Locate the cell with the specified text and output its [x, y] center coordinate. 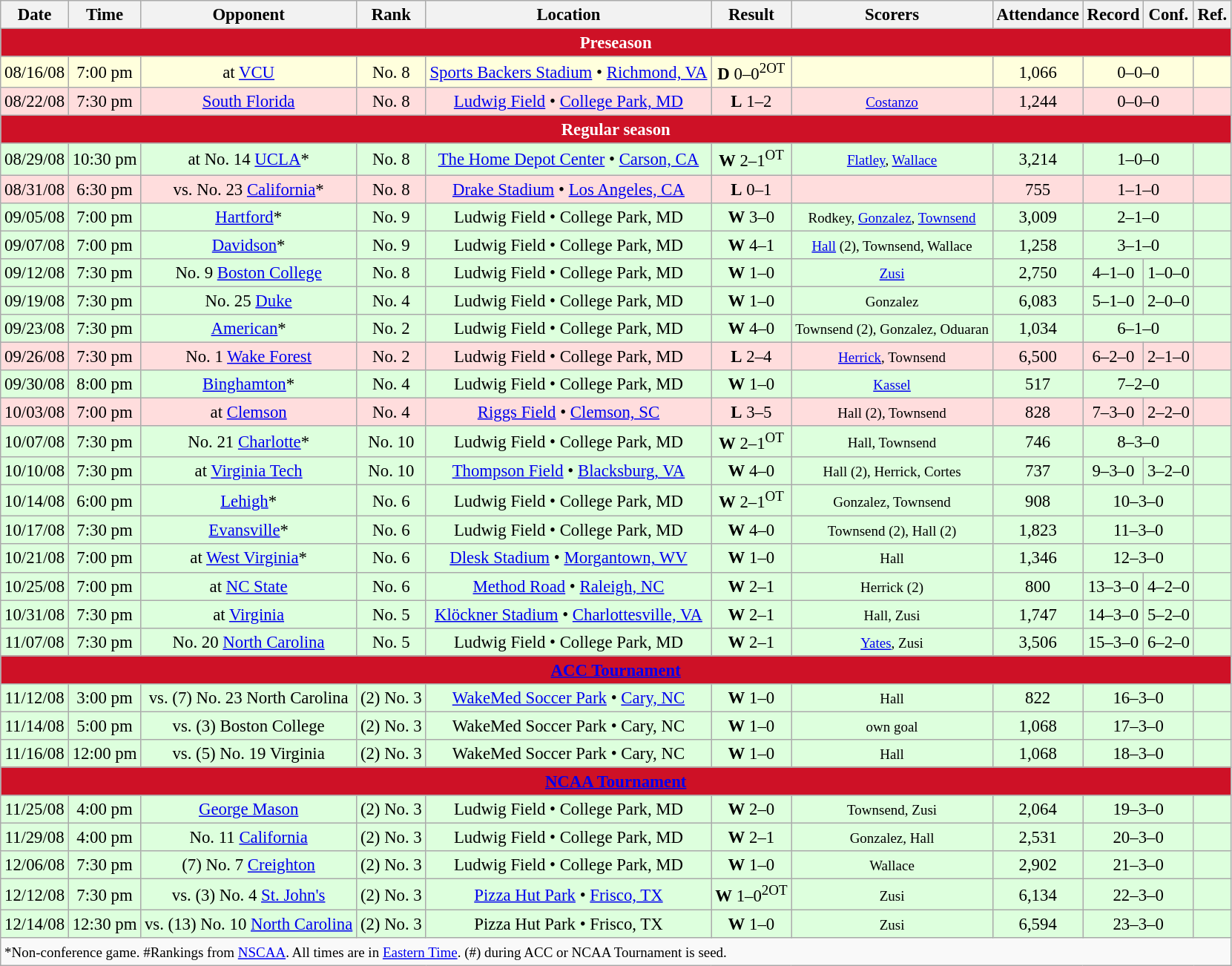
W 4–1 [751, 245]
Location [568, 15]
3–1–0 [1138, 245]
L 3–5 [751, 412]
vs. (7) No. 23 North Carolina [249, 698]
No. 1 Wake Forest [249, 356]
1,034 [1038, 329]
1,066 [1038, 72]
Record [1113, 15]
Rank [392, 15]
Costanzo [892, 102]
W 1–02OT [751, 895]
15–3–0 [1113, 642]
11/14/08 [35, 726]
08/31/08 [35, 189]
09/23/08 [35, 329]
17–3–0 [1138, 726]
at VCU [249, 72]
L 1–2 [751, 102]
09/30/08 [35, 384]
Hartford* [249, 217]
The Home Depot Center • Carson, CA [568, 160]
10/07/08 [35, 441]
4–1–0 [1113, 272]
822 [1038, 698]
Klöckner Stadium • Charlottesville, VA [568, 614]
3:00 pm [104, 698]
L 2–4 [751, 356]
10/17/08 [35, 530]
6–1–0 [1138, 329]
Hall (2), Herrick, Cortes [892, 471]
11/25/08 [35, 809]
11/29/08 [35, 838]
Gonzalez, Townsend [892, 501]
Townsend (2), Gonzalez, Oduaran [892, 329]
Dlesk Stadium • Morgantown, WV [568, 559]
at No. 14 UCLA* [249, 160]
ACC Tournament [616, 670]
Scorers [892, 15]
13–3–0 [1113, 586]
12/06/08 [35, 865]
737 [1038, 471]
10/14/08 [35, 501]
No. 21 Charlotte* [249, 441]
Result [751, 15]
Binghamton* [249, 384]
South Florida [249, 102]
20–3–0 [1138, 838]
19–3–0 [1138, 809]
09/19/08 [35, 300]
09/05/08 [35, 217]
L 0–1 [751, 189]
at Virginia [249, 614]
10/21/08 [35, 559]
08/16/08 [35, 72]
08/22/08 [35, 102]
11/07/08 [35, 642]
at NC State [249, 586]
1,823 [1038, 530]
5–2–0 [1169, 614]
Kassel [892, 384]
10/10/08 [35, 471]
10/25/08 [35, 586]
3,506 [1038, 642]
Riggs Field • Clemson, SC [568, 412]
7–2–0 [1138, 384]
W 2–0 [751, 809]
Wallace [892, 865]
746 [1038, 441]
6,594 [1038, 924]
12/14/08 [35, 924]
10–3–0 [1138, 501]
11/16/08 [35, 754]
12:00 pm [104, 754]
6,083 [1038, 300]
09/07/08 [35, 245]
Herrick (2) [892, 586]
2,064 [1038, 809]
828 [1038, 412]
800 [1038, 586]
Yates, Zusi [892, 642]
vs. (13) No. 10 North Carolina [249, 924]
6,500 [1038, 356]
14–3–0 [1113, 614]
11/12/08 [35, 698]
1,258 [1038, 245]
Regular season [616, 130]
Rodkey, Gonzalez, Townsend [892, 217]
2–2–0 [1169, 412]
1,346 [1038, 559]
Sports Backers Stadium • Richmond, VA [568, 72]
Evansville* [249, 530]
09/12/08 [35, 272]
vs. (5) No. 19 Virginia [249, 754]
Drake Stadium • Los Angeles, CA [568, 189]
5:00 pm [104, 726]
Opponent [249, 15]
Method Road • Raleigh, NC [568, 586]
Hall (2), Townsend [892, 412]
21–3–0 [1138, 865]
4–2–0 [1169, 586]
W 3–0 [751, 217]
1–1–0 [1138, 189]
Townsend (2), Hall (2) [892, 530]
Ref. [1212, 15]
10/31/08 [35, 614]
2,750 [1038, 272]
own goal [892, 726]
Preseason [616, 43]
vs. (3) Boston College [249, 726]
Townsend, Zusi [892, 809]
George Mason [249, 809]
1,747 [1038, 614]
3,214 [1038, 160]
3,009 [1038, 217]
7–3–0 [1113, 412]
No. 11 California [249, 838]
Davidson* [249, 245]
Attendance [1038, 15]
(7) No. 7 Creighton [249, 865]
18–3–0 [1138, 754]
D 0–02OT [751, 72]
2–0–0 [1169, 300]
11–3–0 [1138, 530]
2,531 [1038, 838]
*Non-conference game. #Rankings from NSCAA. All times are in Eastern Time. (#) during ACC or NCAA Tournament is seed. [616, 952]
1,244 [1038, 102]
908 [1038, 501]
9–3–0 [1113, 471]
No. 9 Boston College [249, 272]
No. 20 North Carolina [249, 642]
6,134 [1038, 895]
5–1–0 [1113, 300]
Herrick, Townsend [892, 356]
3–2–0 [1169, 471]
at Clemson [249, 412]
Lehigh* [249, 501]
517 [1038, 384]
Flatley, Wallace [892, 160]
Hall, Zusi [892, 614]
Hall, Townsend [892, 441]
16–3–0 [1138, 698]
American* [249, 329]
at West Virginia* [249, 559]
Date [35, 15]
Hall (2), Townsend, Wallace [892, 245]
vs. (3) No. 4 St. John's [249, 895]
2,902 [1038, 865]
10/03/08 [35, 412]
23–3–0 [1138, 924]
10:30 pm [104, 160]
8–3–0 [1138, 441]
6:00 pm [104, 501]
Time [104, 15]
09/26/08 [35, 356]
12–3–0 [1138, 559]
Gonzalez [892, 300]
755 [1038, 189]
12:30 pm [104, 924]
08/29/08 [35, 160]
6:30 pm [104, 189]
vs. No. 23 California* [249, 189]
NCAA Tournament [616, 781]
8:00 pm [104, 384]
at Virginia Tech [249, 471]
22–3–0 [1138, 895]
Thompson Field • Blacksburg, VA [568, 471]
12/12/08 [35, 895]
No. 25 Duke [249, 300]
Conf. [1169, 15]
Gonzalez, Hall [892, 838]
